Identify which cell holds the provided text, then report its (x, y) central coordinate. 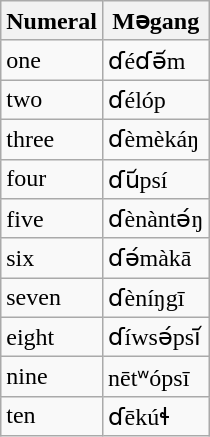
ɗèníŋgī (155, 298)
three (52, 139)
ten (52, 416)
seven (52, 298)
nine (52, 377)
two (52, 100)
four (52, 179)
one (52, 60)
ɗu᷄psí (155, 179)
five (52, 219)
nētʷópsī (155, 377)
six (52, 258)
Numeral (52, 21)
ɗéɗә᷄m (155, 60)
ɗèmèkáŋ (155, 139)
Mәgang (155, 21)
eight (52, 337)
ɗә́màkā (155, 258)
ɗíwsә́psı᷄ (155, 337)
ɗènàntә́ŋ (155, 219)
ɗélóp (155, 100)
ɗēkúɬ (155, 416)
